Return [x, y] of the center of cell containing provided text 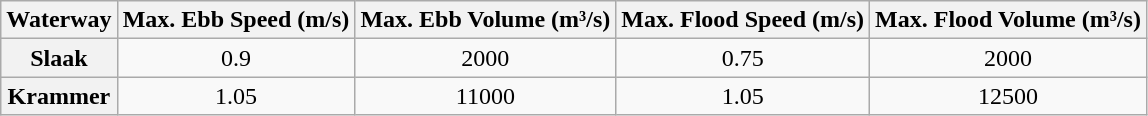
0.9 [236, 58]
Max. Ebb Speed (m/s) [236, 20]
Krammer [59, 96]
Max. Ebb Volume (m³/s) [486, 20]
Waterway [59, 20]
Max. Flood Speed (m/s) [743, 20]
12500 [1008, 96]
0.75 [743, 58]
Slaak [59, 58]
Max. Flood Volume (m³/s) [1008, 20]
11000 [486, 96]
